Output the (X, Y) coordinate of the center of the cell containing the given text.  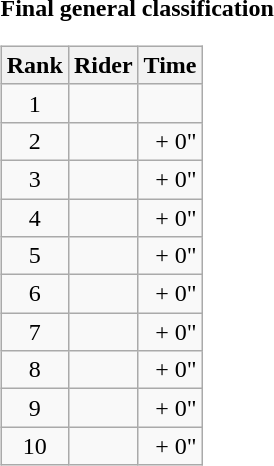
Time (170, 65)
Rider (103, 65)
5 (34, 256)
Rank (34, 65)
10 (34, 446)
9 (34, 408)
8 (34, 370)
4 (34, 217)
6 (34, 294)
7 (34, 332)
3 (34, 179)
2 (34, 141)
1 (34, 103)
